Pinpoint the cell where the given text exists, returning its [x, y] midpoint coordinate. 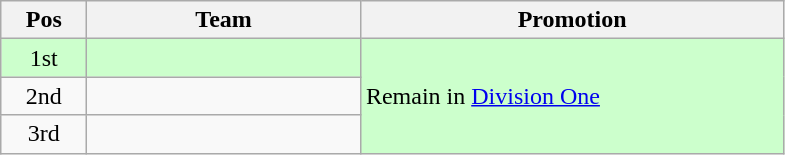
Pos [44, 20]
Remain in Division One [572, 96]
1st [44, 58]
Team [224, 20]
3rd [44, 134]
Promotion [572, 20]
2nd [44, 96]
